Extract the [x, y] coordinate from the center of the cell holding the provided text.  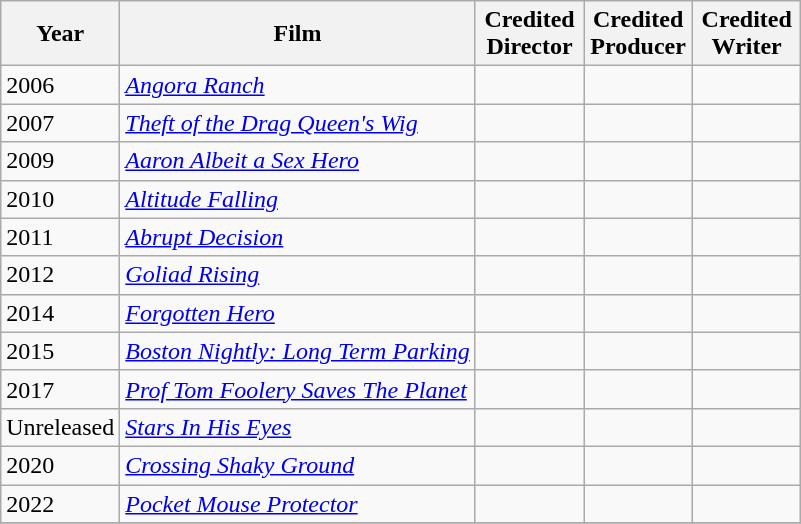
Goliad Rising [298, 275]
Film [298, 34]
2011 [60, 237]
Abrupt Decision [298, 237]
2007 [60, 123]
2017 [60, 389]
Year [60, 34]
Stars In His Eyes [298, 427]
2006 [60, 85]
Altitude Falling [298, 199]
2020 [60, 465]
Aaron Albeit a Sex Hero [298, 161]
2022 [60, 503]
Boston Nightly: Long Term Parking [298, 351]
Unreleased [60, 427]
Prof Tom Foolery Saves The Planet [298, 389]
2014 [60, 313]
Credited Producer [638, 34]
2012 [60, 275]
Forgotten Hero [298, 313]
Angora Ranch [298, 85]
Pocket Mouse Protector [298, 503]
Crossing Shaky Ground [298, 465]
Theft of the Drag Queen's Wig [298, 123]
2010 [60, 199]
2009 [60, 161]
Credited Director [530, 34]
Credited Writer [746, 34]
2015 [60, 351]
